Locate the cell with the specified text and output its [X, Y] center coordinate. 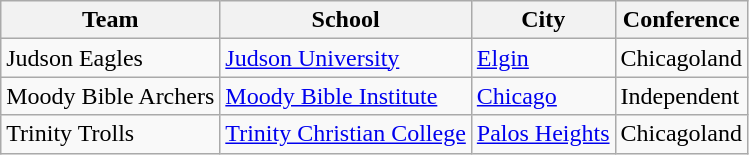
Moody Bible Institute [346, 96]
Conference [681, 20]
City [543, 20]
Independent [681, 96]
Chicago [543, 96]
Judson University [346, 58]
Trinity Trolls [110, 134]
School [346, 20]
Team [110, 20]
Elgin [543, 58]
Palos Heights [543, 134]
Judson Eagles [110, 58]
Trinity Christian College [346, 134]
Moody Bible Archers [110, 96]
